Pinpoint the cell where the given text exists, returning its (X, Y) midpoint coordinate. 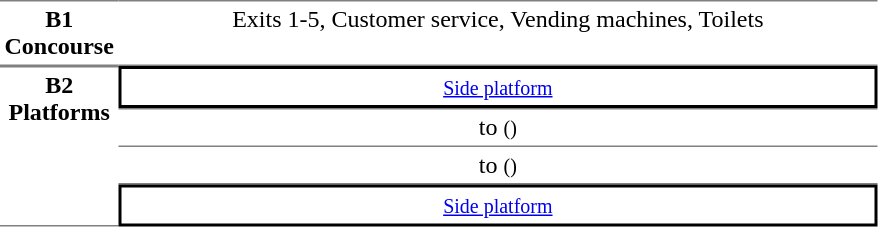
B1Concourse (59, 33)
Exits 1-5, Customer service, Vending machines, Toilets (498, 33)
B2Platforms (59, 146)
